Scan for the cell matching the given text and deliver its [X, Y] coordinate at center. 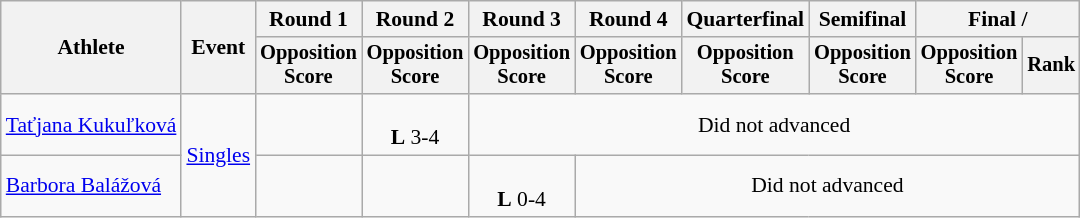
Round 2 [416, 19]
L 3-4 [416, 124]
Round 4 [628, 19]
Semifinal [862, 19]
Round 3 [522, 19]
Round 1 [308, 19]
Quarterfinal [745, 19]
Singles [218, 155]
Athlete [92, 48]
Rank [1051, 66]
Barbora Balážová [92, 186]
Final / [998, 19]
Taťjana Kukuľková [92, 124]
Event [218, 48]
L 0-4 [522, 186]
